Capture the cell that displays the provided text and extract its (X, Y) central coordinate. 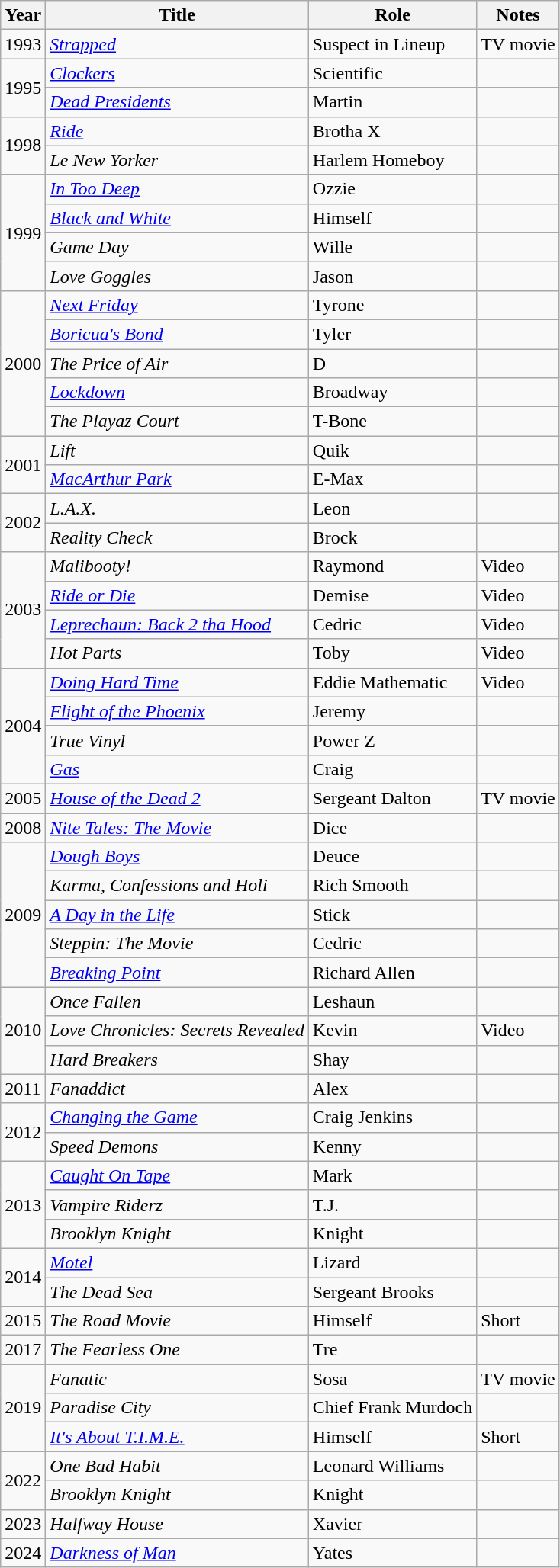
Darkness of Man (177, 1553)
In Too Deep (177, 189)
2000 (23, 363)
Kevin (392, 1031)
Rich Smooth (392, 886)
2022 (23, 1480)
1993 (23, 44)
Nite Tales: The Movie (177, 827)
2011 (23, 1089)
Deuce (392, 857)
Speed Demons (177, 1146)
E-Max (392, 479)
2005 (23, 798)
Tyler (392, 334)
Caught On Tape (177, 1175)
Gas (177, 769)
Dead Presidents (177, 102)
A Day in the Life (177, 915)
2004 (23, 726)
Sergeant Dalton (392, 798)
Sergeant Brooks (392, 1292)
Alex (392, 1089)
Black and White (177, 218)
Vampire Riderz (177, 1204)
Ride (177, 131)
T.J. (392, 1204)
D (392, 364)
Ride or Die (177, 595)
Raymond (392, 566)
2009 (23, 915)
Wille (392, 247)
Role (392, 15)
One Bad Habit (177, 1466)
Notes (519, 15)
Brotha X (392, 131)
Richard Allen (392, 973)
2019 (23, 1408)
Jeremy (392, 711)
The Dead Sea (177, 1292)
Doing Hard Time (177, 682)
Brock (392, 537)
Breaking Point (177, 973)
Le New Yorker (177, 160)
Eddie Mathematic (392, 682)
Year (23, 15)
Love Goggles (177, 276)
2014 (23, 1277)
L.A.X. (177, 508)
Craig Jenkins (392, 1117)
2023 (23, 1524)
2012 (23, 1132)
The Fearless One (177, 1350)
Demise (392, 595)
Leprechaun: Back 2 tha Hood (177, 624)
Flight of the Phoenix (177, 711)
Dough Boys (177, 857)
MacArthur Park (177, 479)
Stick (392, 915)
2017 (23, 1350)
Scientific (392, 73)
Broadway (392, 393)
Leshaun (392, 1002)
Boricua's Bond (177, 334)
Xavier (392, 1524)
Sosa (392, 1379)
1999 (23, 232)
Martin (392, 102)
The Road Movie (177, 1321)
2001 (23, 465)
Halfway House (177, 1524)
Fanaddict (177, 1089)
Lizard (392, 1262)
Leon (392, 508)
Title (177, 15)
Chief Frank Murdoch (392, 1408)
Motel (177, 1262)
Shay (392, 1060)
Yates (392, 1553)
Once Fallen (177, 1002)
2015 (23, 1321)
Craig (392, 769)
Fanatic (177, 1379)
2013 (23, 1204)
Malibooty! (177, 566)
1998 (23, 146)
Hot Parts (177, 653)
Ozzie (392, 189)
Reality Check (177, 537)
The Price of Air (177, 364)
Steppin: The Movie (177, 944)
Harlem Homeboy (392, 160)
T-Bone (392, 422)
2024 (23, 1553)
Leonard Williams (392, 1466)
Hard Breakers (177, 1060)
Paradise City (177, 1408)
Quik (392, 451)
Lift (177, 451)
Lockdown (177, 393)
2010 (23, 1031)
Clockers (177, 73)
Mark (392, 1175)
Game Day (177, 247)
Power Z (392, 740)
2008 (23, 827)
2003 (23, 610)
Strapped (177, 44)
Tre (392, 1350)
House of the Dead 2 (177, 798)
Changing the Game (177, 1117)
1995 (23, 88)
Suspect in Lineup (392, 44)
Tyrone (392, 305)
Toby (392, 653)
Kenny (392, 1146)
Next Friday (177, 305)
It's About T.I.M.E. (177, 1437)
Jason (392, 276)
Karma, Confessions and Holi (177, 886)
True Vinyl (177, 740)
Love Chronicles: Secrets Revealed (177, 1031)
The Playaz Court (177, 422)
2002 (23, 523)
Dice (392, 827)
